Output the (x, y) coordinate of the center of the cell containing the given text.  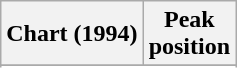
Peak position (189, 34)
Chart (1994) (72, 34)
